Find where the given text appears and provide that cell's center as [X, Y] coordinate. 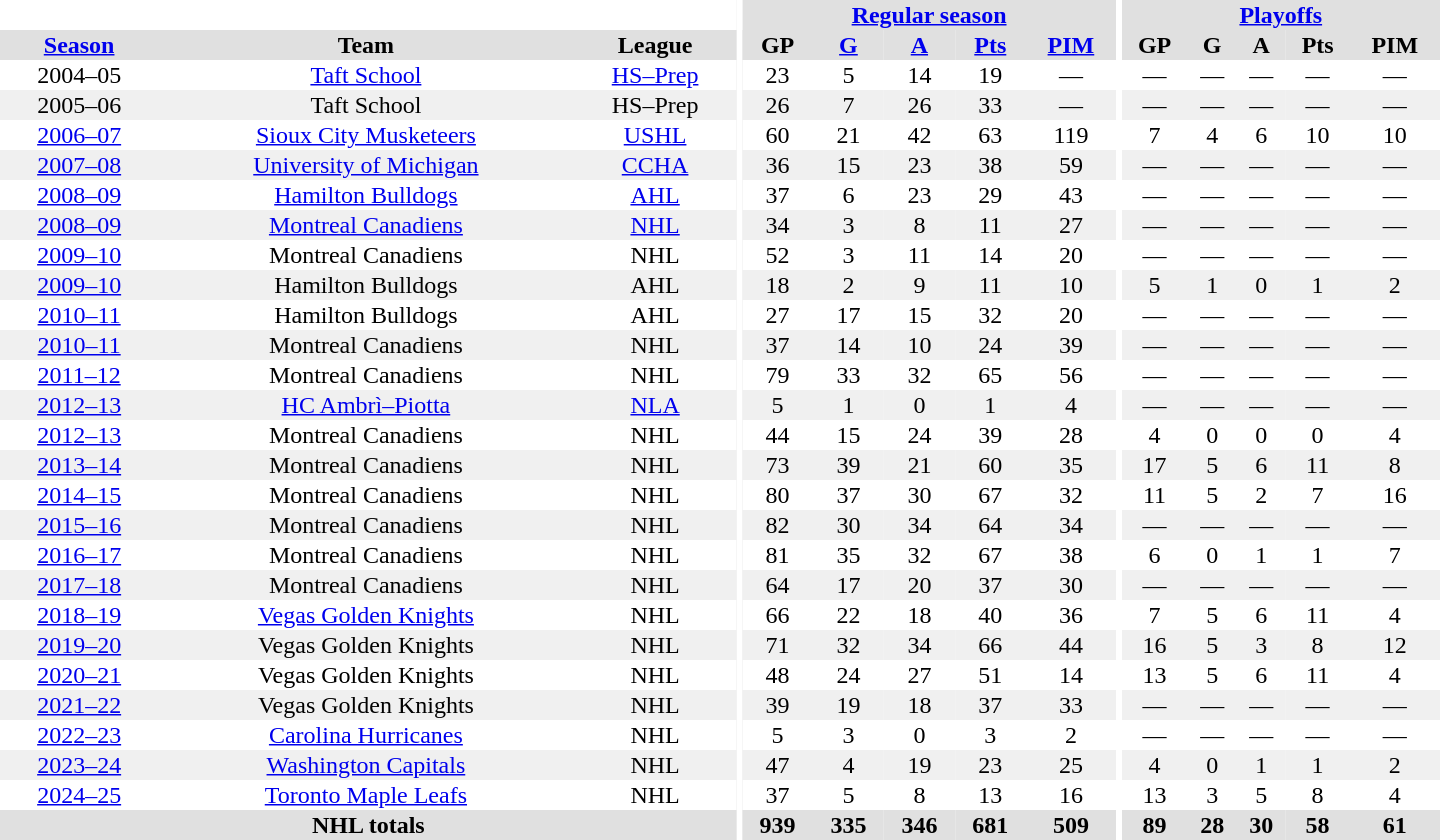
51 [990, 675]
52 [778, 255]
Team [366, 45]
939 [778, 825]
2016–17 [79, 555]
League [656, 45]
43 [1071, 195]
Washington Capitals [366, 765]
73 [778, 465]
University of Michigan [366, 165]
2017–18 [79, 585]
2004–05 [79, 75]
47 [778, 765]
42 [920, 135]
HC Ambrì–Piotta [366, 405]
2020–21 [79, 675]
2022–23 [79, 735]
48 [778, 675]
82 [778, 525]
2023–24 [79, 765]
2021–22 [79, 705]
61 [1394, 825]
2007–08 [79, 165]
509 [1071, 825]
89 [1155, 825]
79 [778, 375]
2005–06 [79, 105]
Carolina Hurricanes [366, 735]
Regular season [929, 15]
40 [990, 615]
Toronto Maple Leafs [366, 795]
2018–19 [79, 615]
22 [848, 615]
2006–07 [79, 135]
Season [79, 45]
NHL totals [368, 825]
2014–15 [79, 495]
119 [1071, 135]
25 [1071, 765]
56 [1071, 375]
58 [1318, 825]
346 [920, 825]
2011–12 [79, 375]
Sioux City Musketeers [366, 135]
59 [1071, 165]
Playoffs [1281, 15]
CCHA [656, 165]
81 [778, 555]
80 [778, 495]
2015–16 [79, 525]
681 [990, 825]
65 [990, 375]
USHL [656, 135]
63 [990, 135]
335 [848, 825]
12 [1394, 645]
71 [778, 645]
2019–20 [79, 645]
NLA [656, 405]
9 [920, 285]
2013–14 [79, 465]
2024–25 [79, 795]
29 [990, 195]
